From the cell containing the given text, extract its center point as (x, y) coordinate. 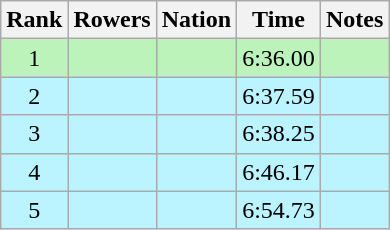
4 (34, 172)
6:46.17 (279, 172)
Time (279, 20)
6:37.59 (279, 96)
Notes (354, 20)
2 (34, 96)
3 (34, 134)
Nation (196, 20)
6:36.00 (279, 58)
6:38.25 (279, 134)
1 (34, 58)
5 (34, 210)
6:54.73 (279, 210)
Rank (34, 20)
Rowers (112, 20)
